Provide the [X, Y] coordinate of the cell's center where the given text is located.  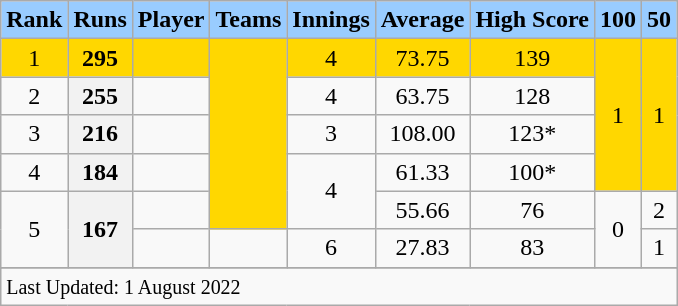
139 [532, 58]
Last Updated: 1 August 2022 [339, 286]
167 [100, 229]
100* [532, 172]
0 [618, 229]
Runs [100, 20]
216 [100, 134]
Teams [248, 20]
184 [100, 172]
Player [171, 20]
Average [422, 20]
High Score [532, 20]
255 [100, 96]
27.83 [422, 248]
61.33 [422, 172]
100 [618, 20]
Innings [331, 20]
55.66 [422, 210]
108.00 [422, 134]
128 [532, 96]
76 [532, 210]
73.75 [422, 58]
Rank [34, 20]
50 [660, 20]
63.75 [422, 96]
83 [532, 248]
6 [331, 248]
123* [532, 134]
295 [100, 58]
5 [34, 229]
